Find where the given text appears and provide that cell's center as [X, Y] coordinate. 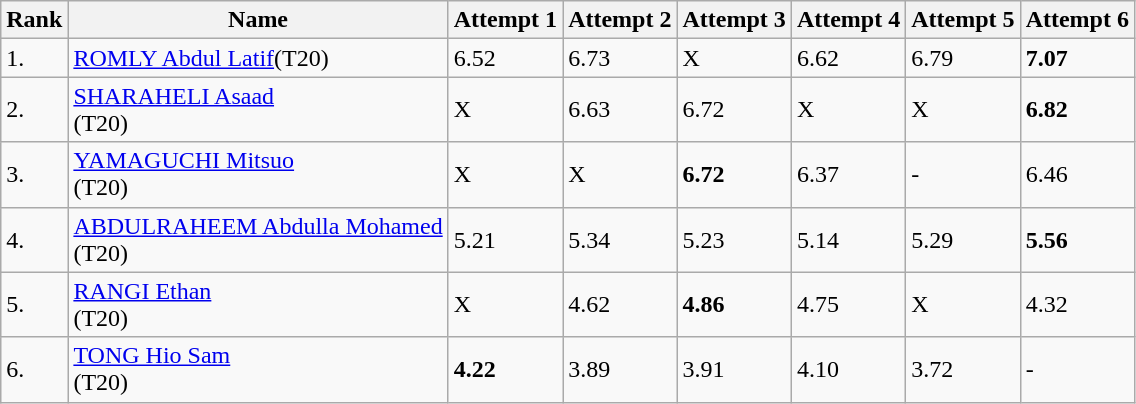
ABDULRAHEEM Abdulla Mohamed(T20) [258, 240]
Attempt 2 [620, 20]
4.86 [734, 304]
Attempt 6 [1077, 20]
2. [34, 110]
4.10 [848, 370]
6.62 [848, 58]
3.72 [963, 370]
4.75 [848, 304]
ROMLY Abdul Latif(T20) [258, 58]
5.29 [963, 240]
6.46 [1077, 174]
Name [258, 20]
4.22 [505, 370]
5.56 [1077, 240]
4. [34, 240]
YAMAGUCHI Mitsuo(T20) [258, 174]
6.52 [505, 58]
RANGI Ethan(T20) [258, 304]
1. [34, 58]
Attempt 4 [848, 20]
SHARAHELI Asaad(T20) [258, 110]
6.82 [1077, 110]
5.14 [848, 240]
TONG Hio Sam(T20) [258, 370]
5.23 [734, 240]
5. [34, 304]
6.37 [848, 174]
3.91 [734, 370]
4.62 [620, 304]
Attempt 5 [963, 20]
5.34 [620, 240]
5.21 [505, 240]
Attempt 3 [734, 20]
6. [34, 370]
3.89 [620, 370]
4.32 [1077, 304]
7.07 [1077, 58]
6.73 [620, 58]
Rank [34, 20]
Attempt 1 [505, 20]
6.63 [620, 110]
6.79 [963, 58]
3. [34, 174]
